Locate the cell with the specified text and output its [X, Y] center coordinate. 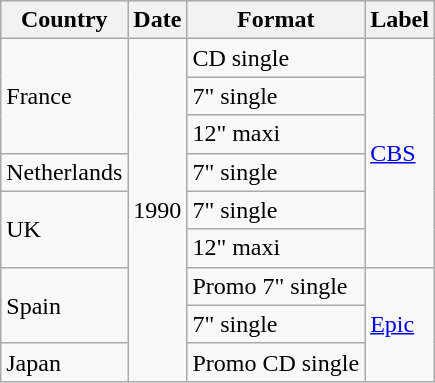
Japan [64, 362]
Promo CD single [276, 362]
Promo 7" single [276, 286]
UK [64, 229]
Spain [64, 305]
Netherlands [64, 172]
1990 [158, 210]
Date [158, 20]
Format [276, 20]
Label [400, 20]
CD single [276, 58]
France [64, 96]
Epic [400, 324]
Country [64, 20]
CBS [400, 153]
